Capture the cell that displays the provided text and extract its (X, Y) central coordinate. 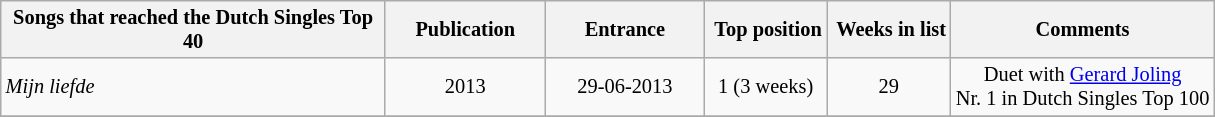
Publication (465, 30)
29-06-2013 (625, 87)
Duet with Gerard JolingNr. 1 in Dutch Singles Top 100 (1082, 87)
Top position (766, 30)
Weeks in list (889, 30)
Comments (1082, 30)
29 (889, 87)
1 (3 weeks) (766, 87)
2013 (465, 87)
Mijn liefde (194, 87)
Entrance (625, 30)
Songs that reached the Dutch Singles Top 40 (194, 30)
